Capture the cell that displays the provided text and extract its (X, Y) central coordinate. 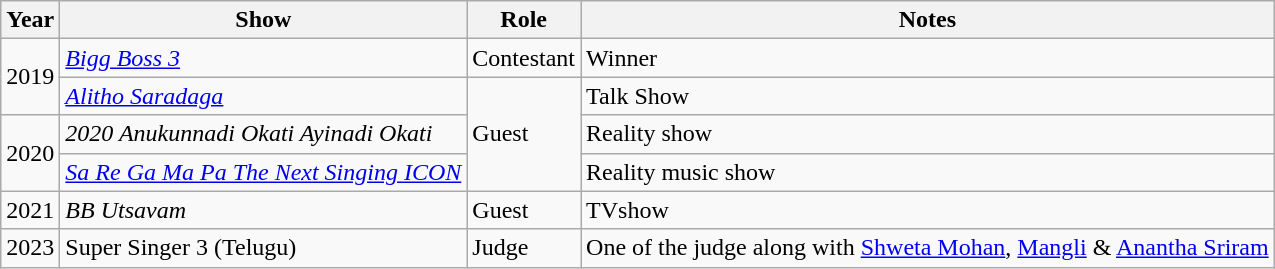
Show (264, 20)
Year (30, 20)
2019 (30, 77)
2020 (30, 153)
Contestant (524, 58)
2021 (30, 210)
One of the judge along with Shweta Mohan, Mangli & Anantha Sriram (928, 248)
Talk Show (928, 96)
Super Singer 3 (Telugu) (264, 248)
Sa Re Ga Ma Pa The Next Singing ICON (264, 172)
Alitho Saradaga (264, 96)
Reality show (928, 134)
2023 (30, 248)
Bigg Boss 3 (264, 58)
Winner (928, 58)
2020 Anukunnadi Okati Ayinadi Okati (264, 134)
TVshow (928, 210)
Judge (524, 248)
BB Utsavam (264, 210)
Role (524, 20)
Notes (928, 20)
Reality music show (928, 172)
